Locate the cell with the specified text and output its (X, Y) center coordinate. 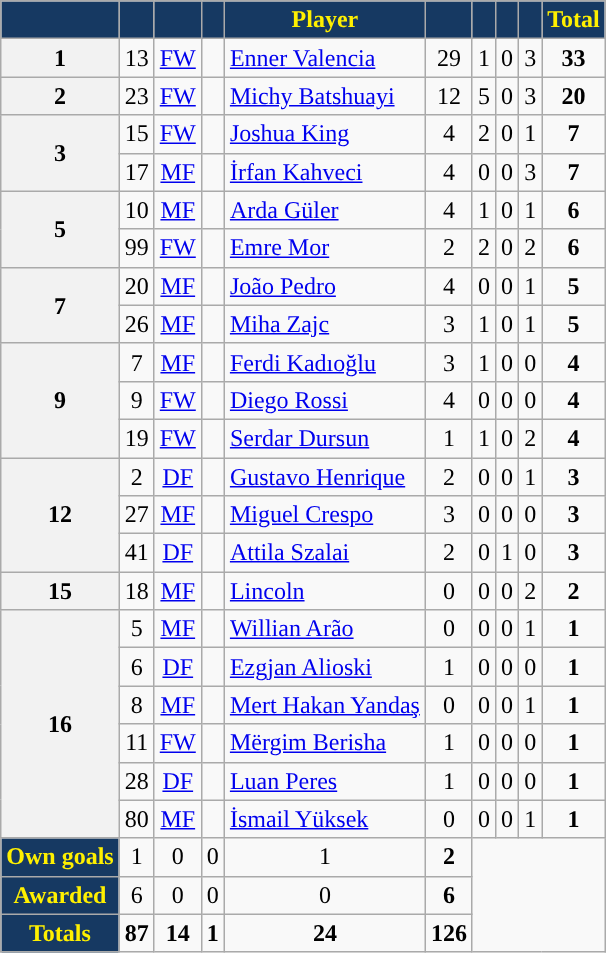
10 (136, 210)
İrfan Kahveci (324, 172)
41 (136, 553)
João Pedro (324, 286)
Total (574, 20)
Gustavo Henrique (324, 477)
Luan Peres (324, 781)
Mërgim Berisha (324, 743)
İsmail Yüksek (324, 819)
Joshua King (324, 134)
Ferdi Kadıoğlu (324, 362)
16 (60, 724)
Serdar Dursun (324, 438)
Own goals (60, 857)
24 (324, 933)
11 (136, 743)
Awarded (60, 895)
Totals (60, 933)
Miguel Crespo (324, 515)
Enner Valencia (324, 58)
Attila Szalai (324, 553)
28 (136, 781)
Miha Zajc (324, 324)
Mert Hakan Yandaş (324, 705)
126 (448, 933)
17 (136, 172)
27 (136, 515)
Player (324, 20)
29 (448, 58)
Diego Rossi (324, 400)
87 (136, 933)
23 (136, 96)
99 (136, 248)
14 (178, 933)
Lincoln (324, 591)
8 (136, 705)
33 (574, 58)
80 (136, 819)
Willian Arão (324, 629)
Emre Mor (324, 248)
Arda Güler (324, 210)
Ezgjan Alioski (324, 667)
19 (136, 438)
26 (136, 324)
13 (136, 58)
Michy Batshuayi (324, 96)
18 (136, 591)
